Pinpoint the cell where the given text exists, returning its [x, y] midpoint coordinate. 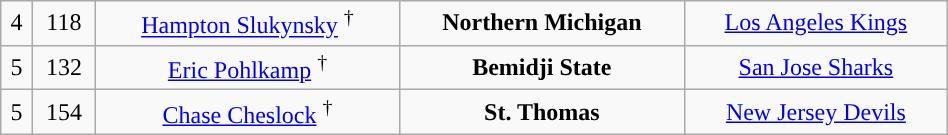
Bemidji State [542, 68]
St. Thomas [542, 112]
New Jersey Devils [816, 112]
San Jose Sharks [816, 68]
Los Angeles Kings [816, 24]
Chase Cheslock † [248, 112]
Hampton Slukynsky † [248, 24]
132 [64, 68]
4 [16, 24]
Northern Michigan [542, 24]
Eric Pohlkamp † [248, 68]
154 [64, 112]
118 [64, 24]
